Return [X, Y] of the center of cell containing provided text 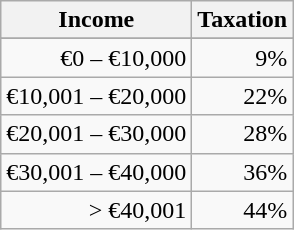
€20,001 – €30,000 [96, 134]
28% [242, 134]
44% [242, 210]
Income [96, 20]
€0 – €10,000 [96, 58]
€10,001 – €20,000 [96, 96]
> €40,001 [96, 210]
22% [242, 96]
€30,001 – €40,000 [96, 172]
36% [242, 172]
Taxation [242, 20]
9% [242, 58]
